Find where the given text appears and provide that cell's center as (x, y) coordinate. 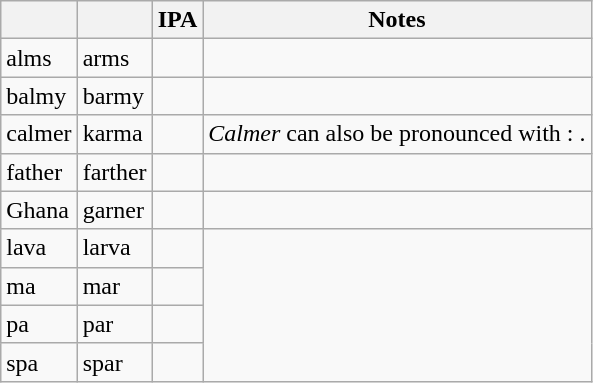
larva (114, 248)
farther (114, 172)
barmy (114, 96)
father (39, 172)
karma (114, 134)
IPA (178, 20)
alms (39, 58)
Calmer can also be pronounced with : . (397, 134)
arms (114, 58)
Notes (397, 20)
par (114, 324)
Ghana (39, 210)
mar (114, 286)
balmy (39, 96)
ma (39, 286)
lava (39, 248)
garner (114, 210)
spa (39, 362)
spar (114, 362)
calmer (39, 134)
pa (39, 324)
